Detect which cell encompasses the target text, then output its [X, Y] center coordinate. 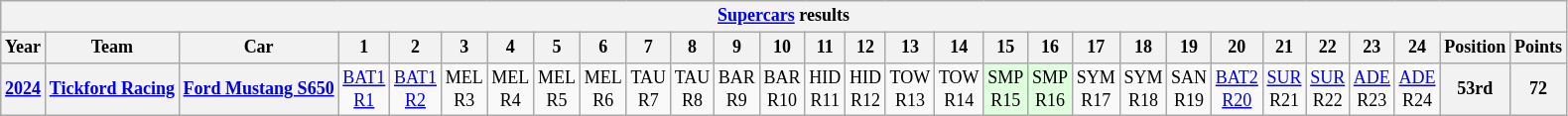
8 [692, 48]
Year [24, 48]
ADER24 [1417, 89]
SURR22 [1328, 89]
HIDR11 [826, 89]
MELR6 [603, 89]
TOWR13 [909, 89]
SMPR16 [1050, 89]
ADER23 [1372, 89]
4 [510, 48]
TAUR8 [692, 89]
6 [603, 48]
72 [1538, 89]
3 [464, 48]
13 [909, 48]
BAT1R1 [364, 89]
SURR21 [1284, 89]
11 [826, 48]
TAUR7 [648, 89]
Car [258, 48]
Team [111, 48]
TOWR14 [959, 89]
21 [1284, 48]
1 [364, 48]
12 [865, 48]
20 [1237, 48]
MELR4 [510, 89]
22 [1328, 48]
SYMR17 [1096, 89]
2 [416, 48]
7 [648, 48]
Ford Mustang S650 [258, 89]
17 [1096, 48]
BAT2R20 [1237, 89]
Tickford Racing [111, 89]
19 [1189, 48]
SMPR15 [1006, 89]
16 [1050, 48]
BARR10 [782, 89]
23 [1372, 48]
SYMR18 [1143, 89]
14 [959, 48]
Points [1538, 48]
BARR9 [737, 89]
5 [558, 48]
2024 [24, 89]
BAT1R2 [416, 89]
53rd [1475, 89]
SANR19 [1189, 89]
18 [1143, 48]
24 [1417, 48]
MELR3 [464, 89]
9 [737, 48]
10 [782, 48]
Position [1475, 48]
HIDR12 [865, 89]
Supercars results [784, 16]
15 [1006, 48]
MELR5 [558, 89]
